Detect which cell encompasses the target text, then output its (x, y) center coordinate. 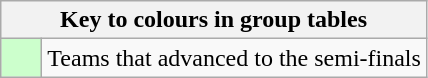
Teams that advanced to the semi-finals (234, 58)
Key to colours in group tables (214, 20)
